Detect which cell encompasses the target text, then output its (X, Y) center coordinate. 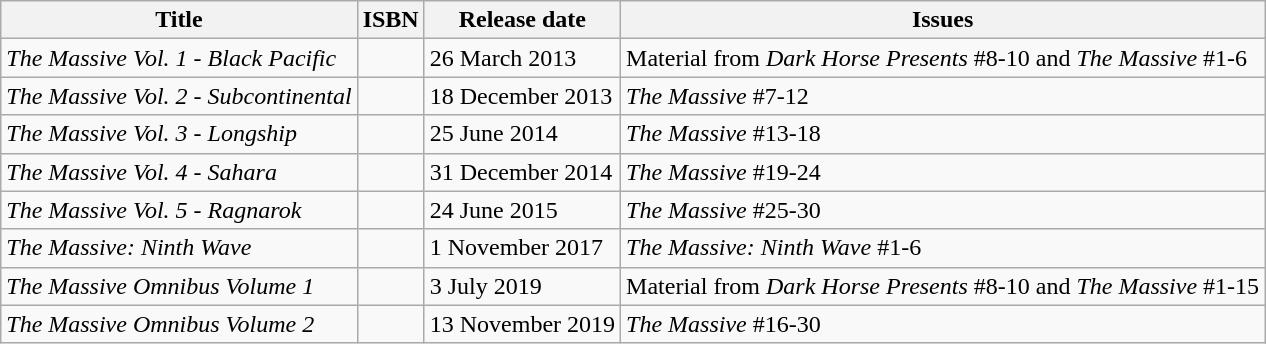
The Massive #7-12 (943, 96)
1 November 2017 (522, 248)
The Massive Vol. 2 - Subcontinental (179, 96)
Release date (522, 20)
25 June 2014 (522, 134)
13 November 2019 (522, 324)
The Massive #25-30 (943, 210)
The Massive: Ninth Wave #1-6 (943, 248)
Title (179, 20)
ISBN (390, 20)
18 December 2013 (522, 96)
The Massive Omnibus Volume 2 (179, 324)
Material from Dark Horse Presents #8-10 and The Massive #1-15 (943, 286)
The Massive Vol. 4 - Sahara (179, 172)
Issues (943, 20)
3 July 2019 (522, 286)
The Massive Vol. 5 - Ragnarok (179, 210)
The Massive Vol. 3 - Longship (179, 134)
Material from Dark Horse Presents #8-10 and The Massive #1-6 (943, 58)
The Massive #16-30 (943, 324)
The Massive Omnibus Volume 1 (179, 286)
24 June 2015 (522, 210)
31 December 2014 (522, 172)
The Massive #19-24 (943, 172)
26 March 2013 (522, 58)
The Massive Vol. 1 - Black Pacific (179, 58)
The Massive #13-18 (943, 134)
The Massive: Ninth Wave (179, 248)
